Detect which cell encompasses the target text, then output its [X, Y] center coordinate. 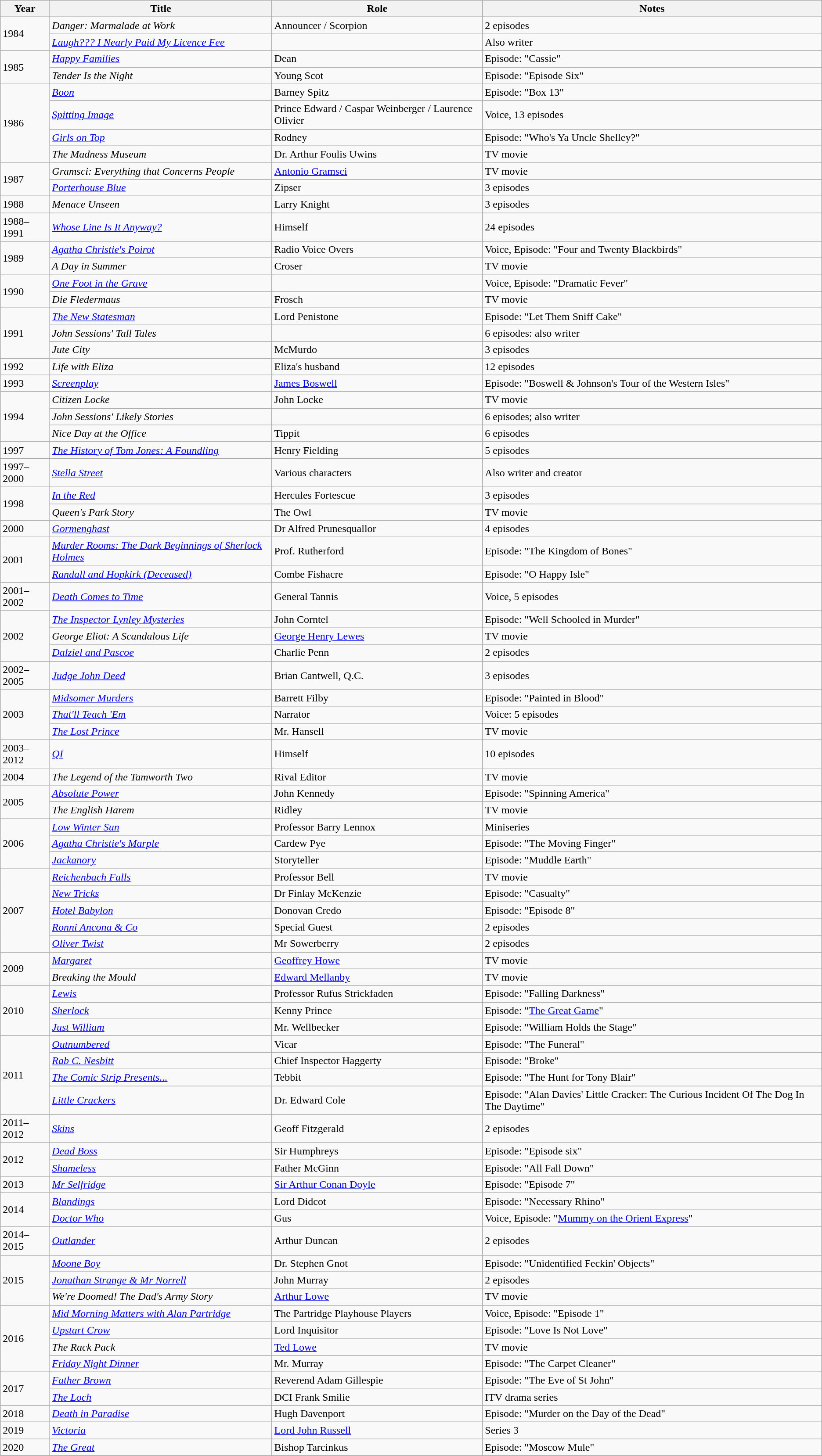
James Boswell [377, 383]
Eliza's husband [377, 367]
Citizen Locke [161, 400]
Ronni Ancona & Co [161, 927]
General Tannis [377, 597]
Prince Edward / Caspar Weinberger / Laurence Olivier [377, 115]
2000 [25, 529]
Skins [161, 1129]
6 episodes [652, 433]
The History of Tom Jones: A Foundling [161, 450]
Lord Inquisitor [377, 1330]
1998 [25, 503]
2002–2005 [25, 675]
Boon [161, 92]
Father Brown [161, 1380]
Dr. Edward Cole [377, 1100]
Lord Penistone [377, 316]
Nice Day at the Office [161, 433]
Larry Knight [377, 204]
Arthur Duncan [377, 1240]
Miniseries [652, 827]
Porterhouse Blue [161, 187]
Donovan Credo [377, 910]
Breaking the Mould [161, 977]
Lewis [161, 994]
Hugh Davenport [377, 1414]
Lord Didcot [377, 1201]
Dr Alfred Prunesquallor [377, 529]
Outlander [161, 1240]
Episode: "All Fall Down" [652, 1168]
Sherlock [161, 1010]
Laugh??? I Nearly Paid My Licence Fee [161, 42]
Episode: "The Carpet Cleaner" [652, 1363]
A Day in Summer [161, 266]
Absolute Power [161, 793]
1997–2000 [25, 472]
Geoffrey Howe [377, 960]
Episode: "Necessary Rhino" [652, 1201]
Oliver Twist [161, 944]
John Kennedy [377, 793]
Voice, Episode: "Mummy on the Orient Express" [652, 1218]
Episode: "Alan Davies' Little Cracker: The Curious Incident Of The Dog In The Daytime" [652, 1100]
Girls on Top [161, 137]
Episode: "The Hunt for Tony Blair" [652, 1077]
Zipser [377, 187]
Episode: "Let Them Sniff Cake" [652, 316]
Episode: "Episode 7" [652, 1185]
Death in Paradise [161, 1414]
Happy Families [161, 59]
Antonio Gramsci [377, 171]
Also writer [652, 42]
Episode: "Episode 8" [652, 910]
Arthur Lowe [377, 1297]
Young Scot [377, 75]
Jute City [161, 350]
Episode: "The Funeral" [652, 1044]
The Legend of the Tamworth Two [161, 777]
Role [377, 9]
Lord John Russell [377, 1431]
Gus [377, 1218]
Dr Finlay McKenzie [377, 894]
Danger: Marmalade at Work [161, 25]
Cardew Pye [377, 844]
Death Comes to Time [161, 597]
The Partridge Playhouse Players [377, 1313]
Episode: "The Eve of St John" [652, 1380]
The Rack Pack [161, 1347]
Radio Voice Overs [377, 250]
Episode: "The Kingdom of Bones" [652, 551]
Mr. Hansell [377, 731]
Reverend Adam Gillespie [377, 1380]
ITV drama series [652, 1397]
Screenplay [161, 383]
Friday Night Dinner [161, 1363]
Episode: "Falling Darkness" [652, 994]
2001 [25, 560]
Agatha Christie's Poirot [161, 250]
Professor Bell [377, 877]
The Great [161, 1447]
Dr. Arthur Foulis Uwins [377, 154]
Announcer / Scorpion [377, 25]
Outnumbered [161, 1044]
Edward Mellanby [377, 977]
Episode: "Love Is Not Love" [652, 1330]
Low Winter Sun [161, 827]
New Tricks [161, 894]
10 episodes [652, 754]
Episode: "Boswell & Johnson's Tour of the Western Isles" [652, 383]
5 episodes [652, 450]
Notes [652, 9]
1986 [25, 123]
McMurdo [377, 350]
Voice, Episode: "Dramatic Fever" [652, 283]
Kenny Prince [377, 1010]
2016 [25, 1338]
1988 [25, 204]
1984 [25, 34]
Hotel Babylon [161, 910]
Episode: "Murder on the Day of the Dead" [652, 1414]
John Corntel [377, 619]
2011–2012 [25, 1129]
2002 [25, 636]
Agatha Christie's Marple [161, 844]
Mid Morning Matters with Alan Partridge [161, 1313]
12 episodes [652, 367]
Mr Sowerberry [377, 944]
Episode: "The Moving Finger" [652, 844]
Episode: "William Holds the Stage" [652, 1027]
Episode: "Who's Ya Uncle Shelley?" [652, 137]
Jackanory [161, 860]
1990 [25, 291]
Episode: "Cassie" [652, 59]
Rival Editor [377, 777]
Gramsci: Everything that Concerns People [161, 171]
Episode: "Broke" [652, 1061]
2011 [25, 1075]
Also writer and creator [652, 472]
Narrator [377, 715]
Tender Is the Night [161, 75]
24 episodes [652, 226]
Professor Barry Lennox [377, 827]
2004 [25, 777]
Voice, 13 episodes [652, 115]
Doctor Who [161, 1218]
The Lost Prince [161, 731]
Queen's Park Story [161, 512]
Spitting Image [161, 115]
DCI Frank Smilie [377, 1397]
2010 [25, 1010]
Stella Street [161, 472]
The Inspector Lynley Mysteries [161, 619]
Moone Boy [161, 1263]
Jonathan Strange & Mr Norrell [161, 1280]
Frosch [377, 300]
George Henry Lewes [377, 636]
Prof. Rutherford [377, 551]
2017 [25, 1388]
Tippit [377, 433]
Episode: "Well Schooled in Murder" [652, 619]
Henry Fielding [377, 450]
4 episodes [652, 529]
2015 [25, 1280]
That'll Teach 'Em [161, 715]
The New Statesman [161, 316]
6 episodes: also writer [652, 333]
1985 [25, 67]
Whose Line Is It Anyway? [161, 226]
Randall and Hopkirk (Deceased) [161, 574]
2014 [25, 1210]
Victoria [161, 1431]
Mr. Murray [377, 1363]
2014–2015 [25, 1240]
Dr. Stephen Gnot [377, 1263]
Mr Selfridge [161, 1185]
Dalziel and Pascoe [161, 653]
Episode: "Unidentified Feckin' Objects" [652, 1263]
2013 [25, 1185]
Ridley [377, 810]
Geoff Fitzgerald [377, 1129]
In the Red [161, 495]
Dean [377, 59]
Hercules Fortescue [377, 495]
Barrett Filby [377, 698]
Bishop Tarcinkus [377, 1447]
Tebbit [377, 1077]
Little Crackers [161, 1100]
Title [161, 9]
Croser [377, 266]
Murder Rooms: The Dark Beginnings of Sherlock Holmes [161, 551]
Judge John Deed [161, 675]
Professor Rufus Strickfaden [377, 994]
Menace Unseen [161, 204]
Episode: "O Happy Isle" [652, 574]
Various characters [377, 472]
2020 [25, 1447]
Episode: "Spinning America" [652, 793]
2006 [25, 843]
6 episodes; also writer [652, 417]
Midsomer Murders [161, 698]
Episode: "Episode six" [652, 1151]
Dead Boss [161, 1151]
2003–2012 [25, 754]
Gormenghast [161, 529]
Vicar [377, 1044]
Series 3 [652, 1431]
Storyteller [377, 860]
QI [161, 754]
Episode: "Episode Six" [652, 75]
Episode: "Box 13" [652, 92]
One Foot in the Grave [161, 283]
Brian Cantwell, Q.C. [377, 675]
Margaret [161, 960]
The Madness Museum [161, 154]
Ted Lowe [377, 1347]
George Eliot: A Scandalous Life [161, 636]
Sir Arthur Conan Doyle [377, 1185]
Blandings [161, 1201]
2019 [25, 1431]
Sir Humphreys [377, 1151]
The Loch [161, 1397]
Rab C. Nesbitt [161, 1061]
Die Fledermaus [161, 300]
Barney Spitz [377, 92]
John Sessions' Tall Tales [161, 333]
Voice, Episode: "Four and Twenty Blackbirds" [652, 250]
Life with Eliza [161, 367]
Episode: "Casualty" [652, 894]
John Murray [377, 1280]
The Owl [377, 512]
John Sessions' Likely Stories [161, 417]
Just William [161, 1027]
1991 [25, 333]
1988–1991 [25, 226]
Shameless [161, 1168]
Charlie Penn [377, 653]
1994 [25, 417]
2012 [25, 1160]
Voice, 5 episodes [652, 597]
Episode: "Painted in Blood" [652, 698]
Father McGinn [377, 1168]
Episode: "Moscow Mule" [652, 1447]
The English Harem [161, 810]
Episode: "The Great Game" [652, 1010]
2007 [25, 910]
1992 [25, 367]
Combe Fishacre [377, 574]
Rodney [377, 137]
2005 [25, 802]
Chief Inspector Haggerty [377, 1061]
Mr. Wellbecker [377, 1027]
1987 [25, 179]
Reichenbach Falls [161, 877]
We're Doomed! The Dad's Army Story [161, 1297]
Voice: 5 episodes [652, 715]
Year [25, 9]
Voice, Episode: "Episode 1" [652, 1313]
2001–2002 [25, 597]
2009 [25, 969]
1989 [25, 258]
1997 [25, 450]
2003 [25, 715]
Special Guest [377, 927]
Upstart Crow [161, 1330]
The Comic Strip Presents... [161, 1077]
John Locke [377, 400]
1993 [25, 383]
Episode: "Muddle Earth" [652, 860]
2018 [25, 1414]
